Find where the given text appears and provide that cell's center as (X, Y) coordinate. 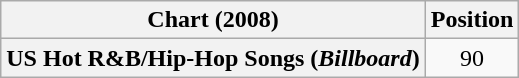
US Hot R&B/Hip-Hop Songs (Billboard) (213, 58)
Chart (2008) (213, 20)
90 (472, 58)
Position (472, 20)
